Scan for the cell matching the given text and deliver its [X, Y] coordinate at center. 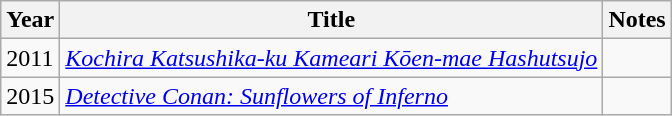
Year [30, 20]
2015 [30, 96]
Detective Conan: Sunflowers of Inferno [332, 96]
Title [332, 20]
Notes [637, 20]
2011 [30, 58]
Kochira Katsushika-ku Kameari Kōen-mae Hashutsujo [332, 58]
